Output the [X, Y] coordinate of the center of the cell containing the given text.  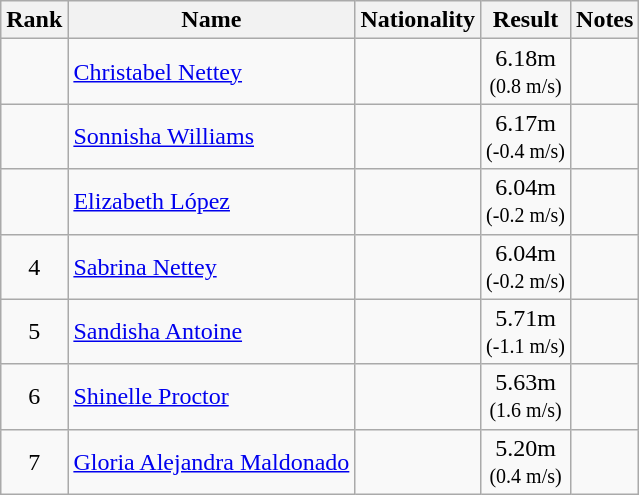
Name [212, 20]
6.17m(-0.4 m/s) [526, 136]
Shinelle Proctor [212, 396]
6 [34, 396]
Sabrina Nettey [212, 266]
Sandisha Antoine [212, 332]
5.20m(0.4 m/s) [526, 462]
Notes [605, 20]
5.71m(-1.1 m/s) [526, 332]
5 [34, 332]
6.18m(0.8 m/s) [526, 72]
4 [34, 266]
Rank [34, 20]
Nationality [418, 20]
Elizabeth López [212, 202]
Result [526, 20]
5.63m(1.6 m/s) [526, 396]
Sonnisha Williams [212, 136]
7 [34, 462]
Christabel Nettey [212, 72]
Gloria Alejandra Maldonado [212, 462]
